Provide the (x, y) coordinate of the cell's center where the given text is located.  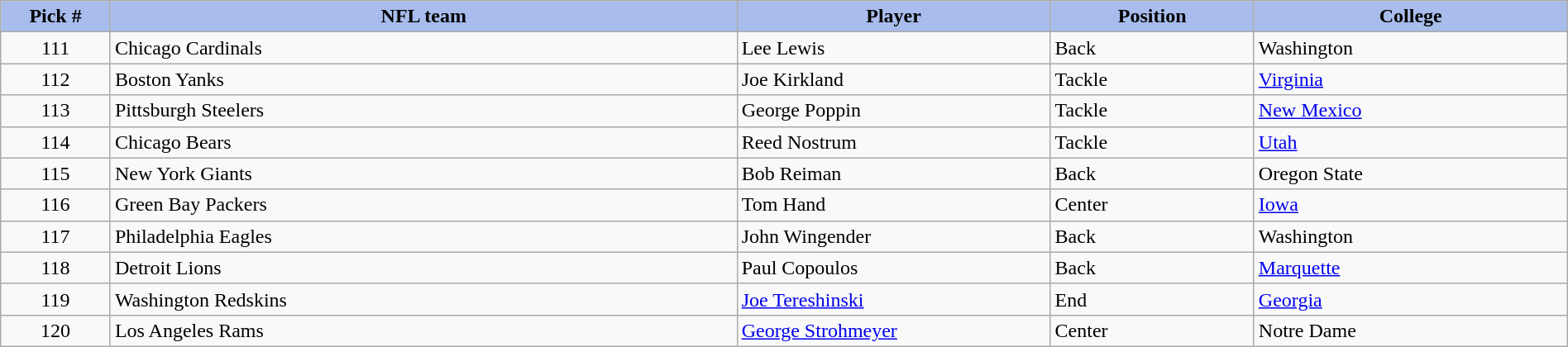
George Poppin (893, 111)
Paul Copoulos (893, 268)
Lee Lewis (893, 48)
118 (56, 268)
Bob Reiman (893, 173)
Utah (1411, 142)
Philadelphia Eagles (423, 236)
114 (56, 142)
Chicago Bears (423, 142)
Chicago Cardinals (423, 48)
113 (56, 111)
Notre Dame (1411, 330)
Iowa (1411, 205)
College (1411, 17)
NFL team (423, 17)
Position (1152, 17)
Boston Yanks (423, 79)
Pick # (56, 17)
119 (56, 299)
Oregon State (1411, 173)
Joe Kirkland (893, 79)
George Strohmeyer (893, 330)
Washington Redskins (423, 299)
112 (56, 79)
Player (893, 17)
New York Giants (423, 173)
New Mexico (1411, 111)
Tom Hand (893, 205)
Detroit Lions (423, 268)
115 (56, 173)
117 (56, 236)
John Wingender (893, 236)
Joe Tereshinski (893, 299)
Pittsburgh Steelers (423, 111)
Virginia (1411, 79)
120 (56, 330)
End (1152, 299)
116 (56, 205)
Reed Nostrum (893, 142)
111 (56, 48)
Los Angeles Rams (423, 330)
Green Bay Packers (423, 205)
Marquette (1411, 268)
Georgia (1411, 299)
